Scan for the cell matching the given text and deliver its (x, y) coordinate at center. 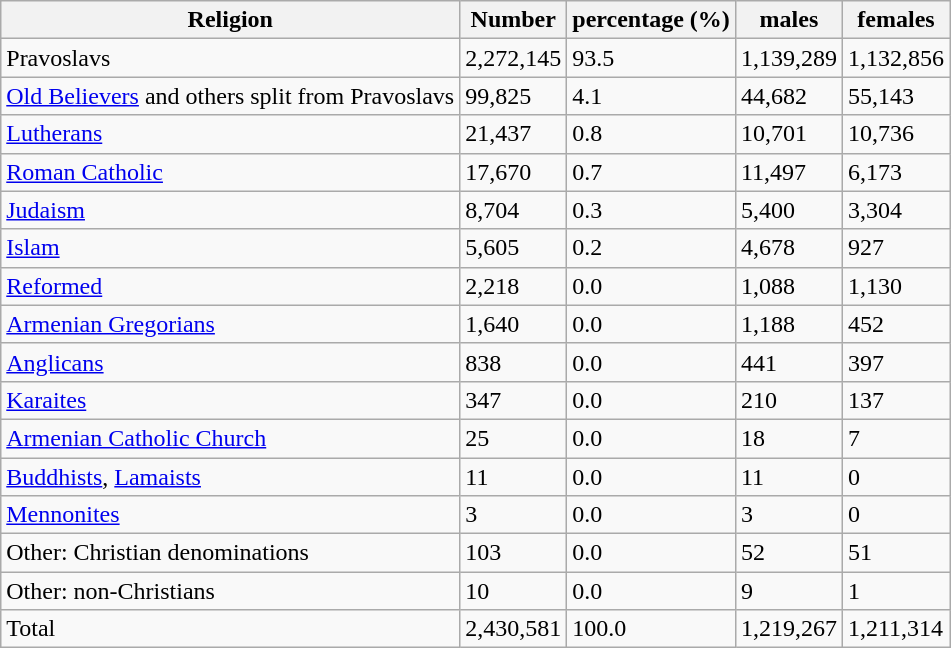
Armenian Gregorians (230, 324)
Religion (230, 20)
Other: Christian denominations (230, 553)
2,272,145 (514, 58)
93.5 (652, 58)
Armenian Catholic Church (230, 438)
838 (514, 362)
1,132,856 (896, 58)
1,211,314 (896, 629)
1,139,289 (788, 58)
Other: non-Christians (230, 591)
99,825 (514, 96)
Reformed (230, 286)
Lutherans (230, 134)
males (788, 20)
44,682 (788, 96)
397 (896, 362)
10,736 (896, 134)
6,173 (896, 172)
1,130 (896, 286)
0.7 (652, 172)
25 (514, 438)
4,678 (788, 248)
9 (788, 591)
Anglicans (230, 362)
10,701 (788, 134)
1,640 (514, 324)
210 (788, 400)
Number (514, 20)
Roman Catholic (230, 172)
137 (896, 400)
Judaism (230, 210)
55,143 (896, 96)
100.0 (652, 629)
11,497 (788, 172)
103 (514, 553)
Total (230, 629)
Pravoslavs (230, 58)
1 (896, 591)
21,437 (514, 134)
Karaites (230, 400)
347 (514, 400)
441 (788, 362)
2,218 (514, 286)
1,219,267 (788, 629)
8,704 (514, 210)
Mennonites (230, 515)
10 (514, 591)
Buddhists, Lamaists (230, 477)
7 (896, 438)
452 (896, 324)
3,304 (896, 210)
0.3 (652, 210)
percentage (%) (652, 20)
Islam (230, 248)
5,605 (514, 248)
17,670 (514, 172)
4.1 (652, 96)
females (896, 20)
5,400 (788, 210)
18 (788, 438)
51 (896, 553)
0.8 (652, 134)
52 (788, 553)
1,188 (788, 324)
927 (896, 248)
0.2 (652, 248)
2,430,581 (514, 629)
Old Believers and others split from Pravoslavs (230, 96)
1,088 (788, 286)
